Find where the given text appears and provide that cell's center as [x, y] coordinate. 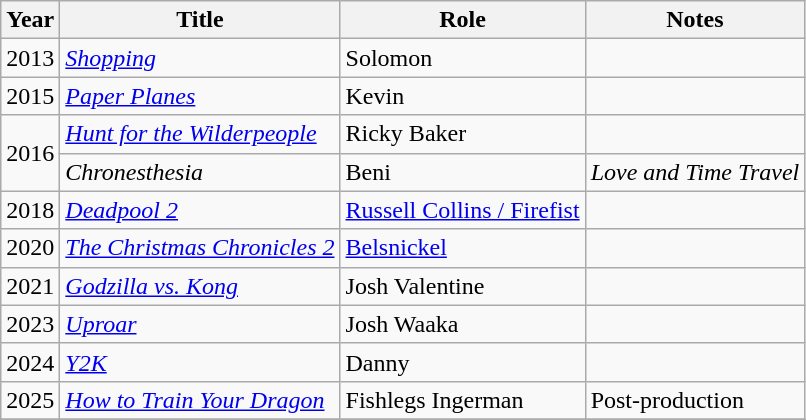
2016 [30, 153]
Belsnickel [462, 248]
The Christmas Chronicles 2 [200, 248]
Chronesthesia [200, 172]
Post-production [695, 400]
Josh Valentine [462, 286]
Kevin [462, 96]
2020 [30, 248]
Uproar [200, 324]
Fishlegs Ingerman [462, 400]
2024 [30, 362]
Solomon [462, 58]
Ricky Baker [462, 134]
2015 [30, 96]
Hunt for the Wilderpeople [200, 134]
Paper Planes [200, 96]
Deadpool 2 [200, 210]
2025 [30, 400]
Year [30, 20]
Danny [462, 362]
Role [462, 20]
Love and Time Travel [695, 172]
Notes [695, 20]
Russell Collins / Firefist [462, 210]
Shopping [200, 58]
Beni [462, 172]
Godzilla vs. Kong [200, 286]
2018 [30, 210]
Josh Waaka [462, 324]
How to Train Your Dragon [200, 400]
2021 [30, 286]
2013 [30, 58]
Title [200, 20]
Y2K [200, 362]
2023 [30, 324]
